Detect which cell encompasses the target text, then output its (x, y) center coordinate. 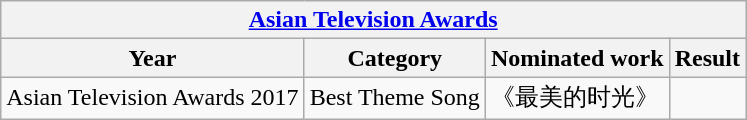
Asian Television Awards 2017 (152, 98)
Category (394, 58)
Year (152, 58)
Best Theme Song (394, 98)
Asian Television Awards (374, 20)
《最美的时光》 (577, 98)
Result (707, 58)
Nominated work (577, 58)
